Capture the cell that displays the provided text and extract its (x, y) central coordinate. 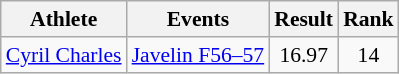
14 (368, 55)
Cyril Charles (64, 55)
Result (304, 19)
16.97 (304, 55)
Javelin F56–57 (198, 55)
Events (198, 19)
Rank (368, 19)
Athlete (64, 19)
